Return [x, y] of the center of cell containing provided text 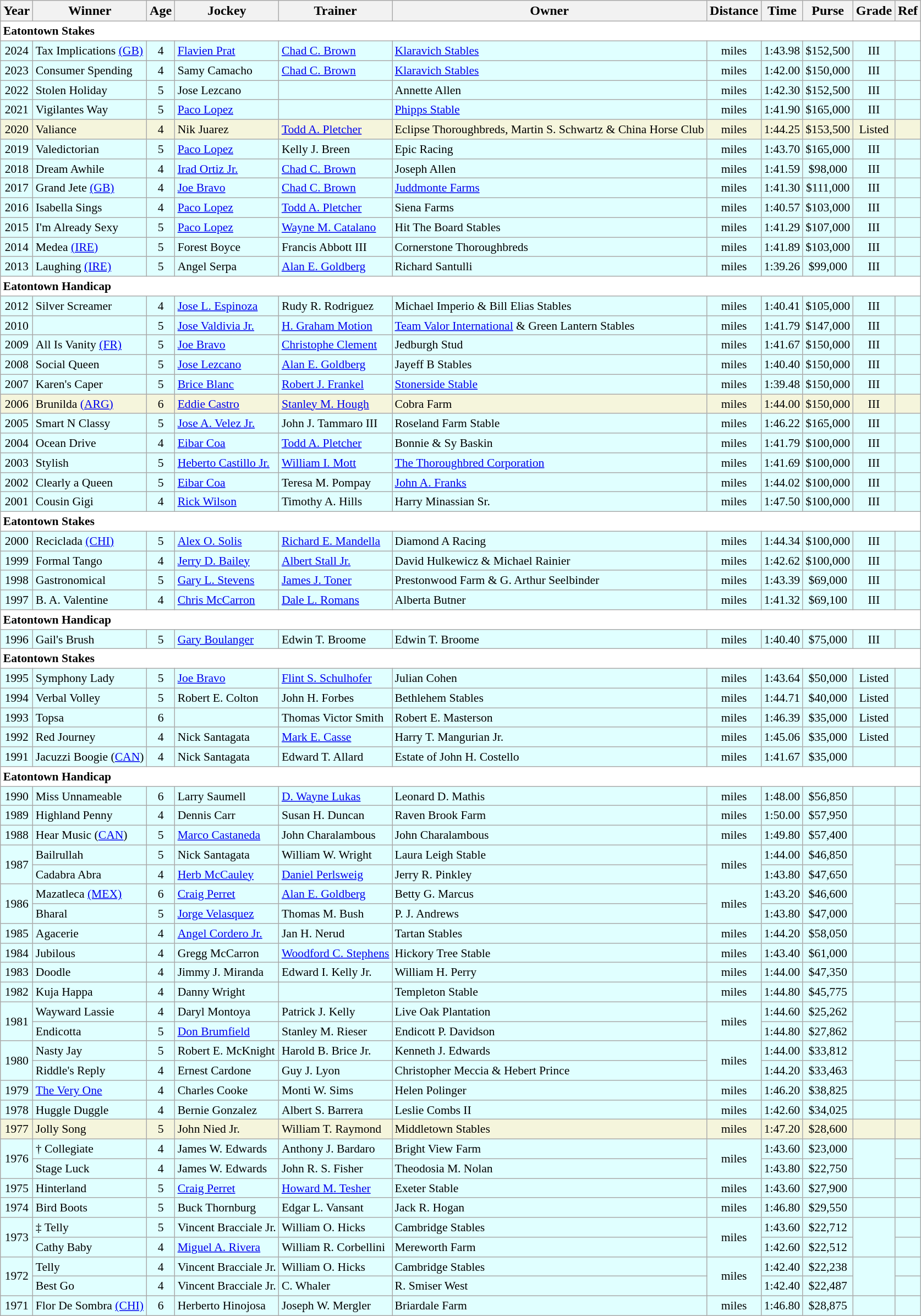
2013 [17, 266]
$153,500 [827, 129]
John J. Tammaro III [336, 423]
Edgar L. Vansant [336, 1208]
1:46.22 [782, 423]
Prestonwood Farm & G. Arthur Seelbinder [549, 580]
Robert J. Frankel [336, 384]
Marco Castaneda [227, 835]
$22,238 [827, 1266]
Brunilda (ARG) [90, 404]
Leslie Combs II [549, 1110]
Year [17, 11]
Joseph W. Mergler [336, 1306]
1990 [17, 796]
Jimmy J. Miranda [227, 973]
$46,850 [827, 855]
Rudy R. Rodriguez [336, 306]
Endicott P. Davidson [549, 1031]
1998 [17, 580]
2023 [17, 70]
1:43.40 [782, 953]
Angel Serpa [227, 266]
Vigilantes Way [90, 110]
Roseland Farm Stable [549, 423]
Tax Implications (GB) [90, 51]
1:47.50 [782, 502]
Jack R. Hogan [549, 1208]
1971 [17, 1306]
$47,650 [827, 875]
1:41.69 [782, 463]
Distance [734, 11]
Dennis Carr [227, 816]
Theodosia M. Nolan [549, 1168]
Miguel A. Rivera [227, 1247]
1:39.26 [782, 266]
Stylish [90, 463]
Estate of John H. Costello [549, 757]
$33,463 [827, 1071]
Susan H. Duncan [336, 816]
$50,000 [827, 678]
1:41.32 [782, 600]
Mereworth Farm [549, 1247]
1977 [17, 1129]
Robert E. Colton [227, 698]
Karen's Caper [90, 384]
Alex O. Solis [227, 541]
Betty G. Marcus [549, 894]
2021 [17, 110]
2010 [17, 325]
Christophe Clement [336, 345]
Grade [874, 11]
$58,050 [827, 933]
Buck Thornburg [227, 1208]
Christopher Meccia & Hebert Prince [549, 1071]
John R. S. Fisher [336, 1168]
1976 [17, 1158]
Gastronomical [90, 580]
Diamond A Racing [549, 541]
Wayward Lassie [90, 1012]
Stolen Holiday [90, 90]
Gary Boulanger [227, 639]
2006 [17, 404]
Jedburgh Stud [549, 345]
$22,750 [827, 1168]
I'm Already Sexy [90, 227]
Middletown Stables [549, 1129]
$61,000 [827, 953]
Thomas Victor Smith [336, 718]
2015 [17, 227]
2001 [17, 502]
Highland Penny [90, 816]
1988 [17, 835]
Consumer Spending [90, 70]
1986 [17, 904]
H. Graham Motion [336, 325]
1973 [17, 1237]
$27,900 [827, 1188]
John Nied Jr. [227, 1129]
Herberto Hinojosa [227, 1306]
David Hulkewicz & Michael Rainier [549, 561]
$47,350 [827, 973]
Telly [90, 1266]
Jolly Song [90, 1129]
All Is Vanity (FR) [90, 345]
Jose A. Velez Jr. [227, 423]
$45,775 [827, 992]
Francis Abbott III [336, 247]
Topsa [90, 718]
Monti W. Sims [336, 1090]
† Collegiate [90, 1149]
1:49.80 [782, 835]
William I. Mott [336, 463]
$33,812 [827, 1051]
2012 [17, 306]
Team Valor International & Green Lantern Stables [549, 325]
1:44.60 [782, 1012]
Heberto Castillo Jr. [227, 463]
Michael Imperio & Bill Elias Stables [549, 306]
Winner [90, 11]
Red Journey [90, 737]
Flavien Prat [227, 51]
Cobra Farm [549, 404]
$99,000 [827, 266]
$57,400 [827, 835]
$147,000 [827, 325]
Rick Wilson [227, 502]
Helen Polinger [549, 1090]
James J. Toner [336, 580]
Patrick J. Kelly [336, 1012]
Samy Camacho [227, 70]
1997 [17, 600]
Annette Allen [549, 90]
Wayne M. Catalano [336, 227]
Howard M. Tesher [336, 1188]
Angel Cordero Jr. [227, 933]
2003 [17, 463]
Jacuzzi Boogie (CAN) [90, 757]
$40,000 [827, 698]
Irad Ortiz Jr. [227, 168]
1978 [17, 1110]
Phipps Stable [549, 110]
1:44.71 [782, 698]
Harry Minassian Sr. [549, 502]
Flor De Sombra (CHI) [90, 1306]
Jorge Velasquez [227, 914]
1:44.25 [782, 129]
1:40.41 [782, 306]
$38,825 [827, 1090]
1975 [17, 1188]
1982 [17, 992]
Silver Screamer [90, 306]
Cousin Gigi [90, 502]
Jerry D. Bailey [227, 561]
Smart N Classy [90, 423]
Larry Saumell [227, 796]
1:40.57 [782, 207]
1999 [17, 561]
William W. Wright [336, 855]
$28,875 [827, 1306]
1987 [17, 864]
1985 [17, 933]
1996 [17, 639]
Mark E. Casse [336, 737]
Daniel Perlsweig [336, 875]
2002 [17, 482]
Danny Wright [227, 992]
Grand Jete (GB) [90, 188]
William H. Perry [549, 973]
1989 [17, 816]
Richard E. Mandella [336, 541]
Leonard D. Mathis [549, 796]
Ref [908, 11]
Ernest Cardone [227, 1071]
Laura Leigh Stable [549, 855]
Edward I. Kelly Jr. [336, 973]
2018 [17, 168]
Jose L. Espinoza [227, 306]
$47,000 [827, 914]
Symphony Lady [90, 678]
2004 [17, 443]
1:46.20 [782, 1090]
The Very One [90, 1090]
$23,000 [827, 1149]
$57,950 [827, 816]
2000 [17, 541]
Teresa M. Pompay [336, 482]
Formal Tango [90, 561]
Age [161, 11]
$75,000 [827, 639]
Mazatleca (MEX) [90, 894]
1:42.00 [782, 70]
Guy J. Lyon [336, 1071]
Bonnie & Sy Baskin [549, 443]
Epic Racing [549, 149]
Juddmonte Farms [549, 188]
1984 [17, 953]
‡ Telly [90, 1227]
1:44.34 [782, 541]
1:46.39 [782, 718]
Albert S. Barrera [336, 1110]
C. Whaler [336, 1286]
$34,025 [827, 1110]
Bailrullah [90, 855]
2020 [17, 129]
2014 [17, 247]
$22,512 [827, 1247]
1:43.98 [782, 51]
2019 [17, 149]
Thomas M. Bush [336, 914]
1:45.06 [782, 737]
Live Oak Plantation [549, 1012]
2007 [17, 384]
Edward T. Allard [336, 757]
1981 [17, 1022]
$69,100 [827, 600]
1:41.29 [782, 227]
1:43.20 [782, 894]
Dale L. Romans [336, 600]
1:41.59 [782, 168]
Laughing (IRE) [90, 266]
2017 [17, 188]
Valiance [90, 129]
Kelly J. Breen [336, 149]
$27,862 [827, 1031]
Brice Blanc [227, 384]
Owner [549, 11]
Stanley M. Rieser [336, 1031]
Isabella Sings [90, 207]
Trainer [336, 11]
2022 [17, 90]
Purse [827, 11]
The Thoroughbred Corporation [549, 463]
Siena Farms [549, 207]
1979 [17, 1090]
1:48.00 [782, 796]
Hear Music (CAN) [90, 835]
$46,600 [827, 894]
Cadabra Abra [90, 875]
Jose Valdivia Jr. [227, 325]
Richard Santulli [549, 266]
Endicotta [90, 1031]
Tartan Stables [549, 933]
Huggle Duggle [90, 1110]
1991 [17, 757]
Bright View Farm [549, 1149]
Albert Stall Jr. [336, 561]
1:43.70 [782, 149]
Jerry R. Pinkley [549, 875]
Joseph Allen [549, 168]
$28,600 [827, 1129]
Julian Cohen [549, 678]
Jubilous [90, 953]
$22,487 [827, 1286]
D. Wayne Lukas [336, 796]
William R. Corbellini [336, 1247]
$105,000 [827, 306]
$29,550 [827, 1208]
$69,000 [827, 580]
Miss Unnameable [90, 796]
2009 [17, 345]
Verbal Volley [90, 698]
Hickory Tree Stable [549, 953]
Herb McCauley [227, 875]
Kenneth J. Edwards [549, 1051]
Chris McCarron [227, 600]
2005 [17, 423]
Gary L. Stevens [227, 580]
Raven Brook Farm [549, 816]
Robert E. Masterson [549, 718]
1994 [17, 698]
1:50.00 [782, 816]
Hit The Board Stables [549, 227]
1993 [17, 718]
Medea (IRE) [90, 247]
1995 [17, 678]
1992 [17, 737]
Stanley M. Hough [336, 404]
2016 [17, 207]
Cornerstone Thoroughbreds [549, 247]
2008 [17, 364]
Stage Luck [90, 1168]
$98,000 [827, 168]
Gail's Brush [90, 639]
Forest Boyce [227, 247]
Timothy A. Hills [336, 502]
Nasty Jay [90, 1051]
Robert E. McKnight [227, 1051]
Jan H. Nerud [336, 933]
1:41.30 [782, 188]
$56,850 [827, 796]
Social Queen [90, 364]
Eddie Castro [227, 404]
Harry T. Mangurian Jr. [549, 737]
2024 [17, 51]
Daryl Montoya [227, 1012]
John H. Forbes [336, 698]
1:41.90 [782, 110]
Reciclada (CHI) [90, 541]
Bernie Gonzalez [227, 1110]
Alberta Butner [549, 600]
1:41.89 [782, 247]
$22,712 [827, 1227]
Jockey [227, 11]
Clearly a Queen [90, 482]
Doodle [90, 973]
Bird Boots [90, 1208]
1:39.48 [782, 384]
Cathy Baby [90, 1247]
Time [782, 11]
R. Smiser West [549, 1286]
Anthony J. Bardaro [336, 1149]
Best Go [90, 1286]
Stonerside Stable [549, 384]
Agacerie [90, 933]
John A. Franks [549, 482]
Ocean Drive [90, 443]
Hinterland [90, 1188]
1980 [17, 1060]
$111,000 [827, 188]
Jayeff B Stables [549, 364]
1:42.30 [782, 90]
Flint S. Schulhofer [336, 678]
Charles Cooke [227, 1090]
1:43.39 [782, 580]
1974 [17, 1208]
Nik Juarez [227, 129]
Don Brumfield [227, 1031]
P. J. Andrews [549, 914]
William T. Raymond [336, 1129]
Woodford C. Stephens [336, 953]
1:42.62 [782, 561]
Harold B. Brice Jr. [336, 1051]
1972 [17, 1276]
Riddle's Reply [90, 1071]
B. A. Valentine [90, 600]
Briardale Farm [549, 1306]
1:47.20 [782, 1129]
1:43.64 [782, 678]
Eclipse Thoroughbreds, Martin S. Schwartz & China Horse Club [549, 129]
Exeter Stable [549, 1188]
Kuja Happa [90, 992]
Templeton Stable [549, 992]
Gregg McCarron [227, 953]
Bharal [90, 914]
Valedictorian [90, 149]
1:44.02 [782, 482]
Dream Awhile [90, 168]
$107,000 [827, 227]
Bethlehem Stables [549, 698]
$25,262 [827, 1012]
1983 [17, 973]
